Return the (X, Y) coordinate for the center point of the cell that contains the specified text.  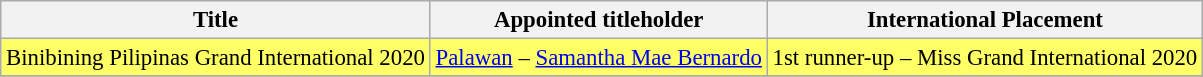
Binibining Pilipinas Grand International 2020 (216, 58)
Palawan – Samantha Mae Bernardo (598, 58)
International Placement (984, 20)
Appointed titleholder (598, 20)
1st runner-up – Miss Grand International 2020 (984, 58)
Title (216, 20)
